Detect which cell encompasses the target text, then output its (X, Y) center coordinate. 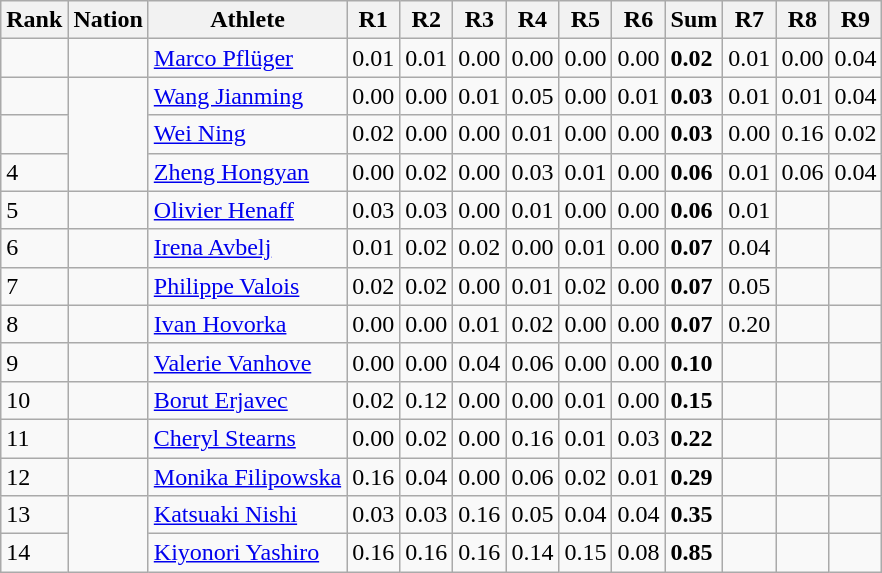
Marco Pflüger (247, 58)
13 (34, 515)
R4 (532, 20)
7 (34, 286)
0.20 (750, 324)
8 (34, 324)
5 (34, 210)
Philippe Valois (247, 286)
Monika Filipowska (247, 477)
4 (34, 172)
R2 (426, 20)
Irena Avbelj (247, 248)
R1 (374, 20)
R7 (750, 20)
Valerie Vanhove (247, 362)
10 (34, 400)
R8 (802, 20)
R5 (586, 20)
0.35 (694, 515)
14 (34, 553)
0.08 (638, 553)
Kiyonori Yashiro (247, 553)
R3 (480, 20)
Wang Jianming (247, 96)
Cheryl Stearns (247, 438)
0.14 (532, 553)
R9 (856, 20)
Olivier Henaff (247, 210)
R6 (638, 20)
6 (34, 248)
Sum (694, 20)
Katsuaki Nishi (247, 515)
0.22 (694, 438)
0.29 (694, 477)
0.10 (694, 362)
12 (34, 477)
0.85 (694, 553)
9 (34, 362)
Borut Erjavec (247, 400)
11 (34, 438)
Athlete (247, 20)
0.12 (426, 400)
Nation (108, 20)
Rank (34, 20)
Wei Ning (247, 134)
Zheng Hongyan (247, 172)
Ivan Hovorka (247, 324)
